Return the [x, y] coordinate for the center point of the cell that contains the specified text.  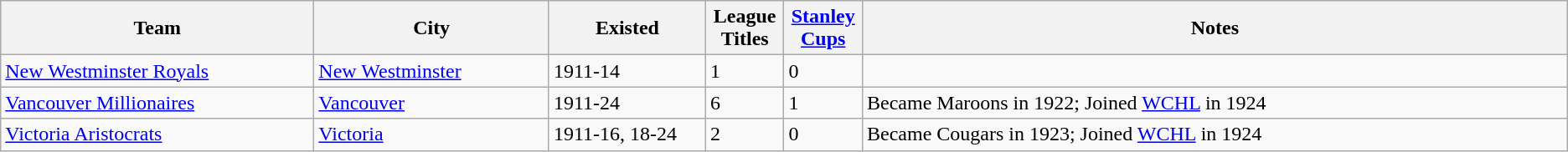
1911-24 [627, 103]
New Westminster Royals [157, 71]
Vancouver Millionaires [157, 103]
League Titles [745, 28]
Became Cougars in 1923; Joined WCHL in 1924 [1215, 134]
1911-16, 18-24 [627, 134]
1911-14 [627, 71]
Existed [627, 28]
Team [157, 28]
Became Maroons in 1922; Joined WCHL in 1924 [1215, 103]
Vancouver [432, 103]
Victoria [432, 134]
Victoria Aristocrats [157, 134]
New Westminster [432, 71]
2 [745, 134]
Stanley Cups [823, 28]
6 [745, 103]
Notes [1215, 28]
City [432, 28]
